Identify which cell holds the provided text, then report its [X, Y] central coordinate. 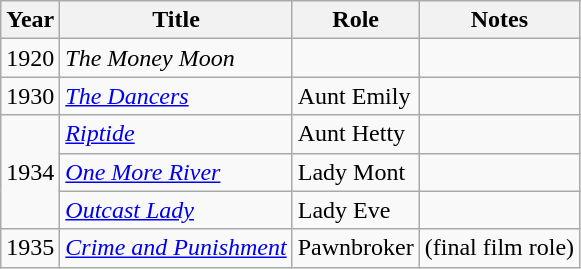
Role [356, 20]
Outcast Lady [176, 210]
Aunt Emily [356, 96]
Year [30, 20]
1934 [30, 172]
(final film role) [499, 248]
Lady Eve [356, 210]
Notes [499, 20]
The Dancers [176, 96]
One More River [176, 172]
1930 [30, 96]
Aunt Hetty [356, 134]
1920 [30, 58]
The Money Moon [176, 58]
Lady Mont [356, 172]
Title [176, 20]
Riptide [176, 134]
Crime and Punishment [176, 248]
Pawnbroker [356, 248]
1935 [30, 248]
